Search for the cell housing the specified text and yield its [x, y] center coordinate. 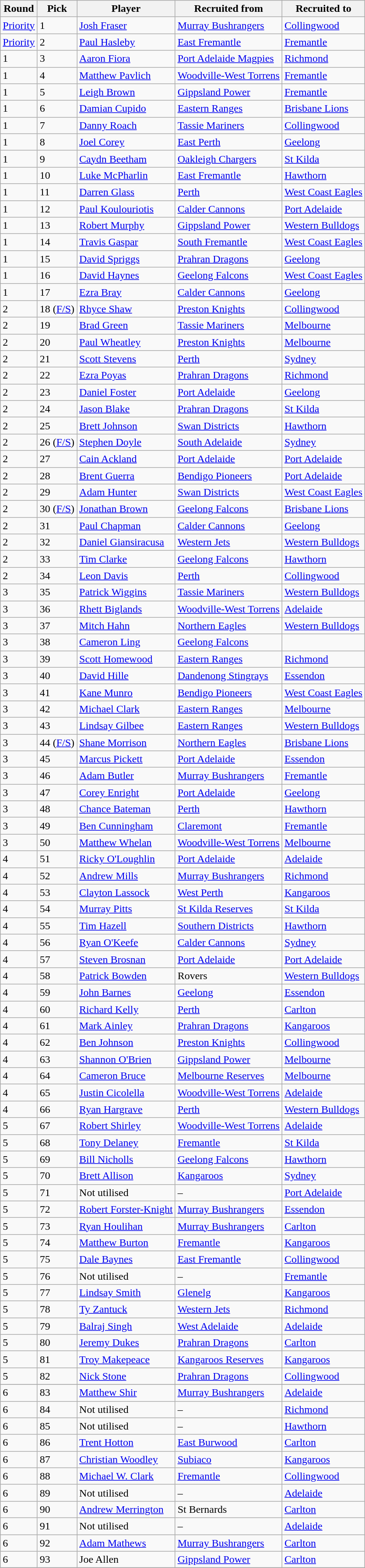
Ryan Hargrave [126, 1109]
84 [57, 1409]
Adam Hunter [126, 492]
East Burwood [228, 1443]
26 (F/S) [57, 442]
23 [57, 392]
Jeremy Dukes [126, 1343]
Ryan Houlihan [126, 1226]
68 [57, 1143]
7 [57, 125]
57 [57, 959]
St Bernards [228, 1509]
36 [57, 609]
39 [57, 659]
19 [57, 326]
41 [57, 692]
90 [57, 1509]
81 [57, 1359]
35 [57, 592]
Lindsay Gilbee [126, 726]
Leigh Brown [126, 92]
Dale Baynes [126, 1259]
Matthew Shir [126, 1393]
Recruited from [228, 9]
Robert Shirley [126, 1126]
Jason Blake [126, 409]
Ricky O'Loughlin [126, 859]
Joe Allen [126, 1560]
Patrick Wiggins [126, 592]
Tony Delaney [126, 1143]
Scott Homewood [126, 659]
Scott Stevens [126, 359]
Travis Gaspar [126, 242]
65 [57, 1093]
Cameron Bruce [126, 1076]
South Fremantle [228, 242]
80 [57, 1343]
Michael W. Clark [126, 1476]
69 [57, 1159]
Rovers [228, 976]
Joel Corey [126, 142]
Ben Johnson [126, 1043]
Mark Ainley [126, 1026]
Player [126, 9]
50 [57, 842]
59 [57, 992]
33 [57, 559]
48 [57, 809]
Matthew Whelan [126, 842]
Robert Forster-Knight [126, 1209]
Clayton Lassock [126, 892]
Ezra Poyas [126, 375]
91 [57, 1526]
43 [57, 726]
61 [57, 1026]
Paul Chapman [126, 526]
51 [57, 859]
Tim Hazell [126, 926]
Pick [57, 9]
14 [57, 242]
Matthew Pavlich [126, 75]
Dandenong Stingrays [228, 676]
21 [57, 359]
Daniel Foster [126, 392]
David Spriggs [126, 259]
67 [57, 1126]
Justin Cicolella [126, 1093]
88 [57, 1476]
93 [57, 1560]
David Haynes [126, 276]
Kangaroos Reserves [228, 1359]
24 [57, 409]
64 [57, 1076]
Brett Johnson [126, 425]
Melbourne Reserves [228, 1076]
Jonathan Brown [126, 509]
Josh Fraser [126, 25]
Murray Pitts [126, 909]
Stephen Doyle [126, 442]
Adam Mathews [126, 1543]
44 (F/S) [57, 743]
55 [57, 926]
Lindsay Smith [126, 1293]
10 [57, 175]
West Adelaide [228, 1326]
Ty Zantuck [126, 1310]
Trent Hotton [126, 1443]
75 [57, 1259]
Michael Clark [126, 709]
Port Adelaide Magpies [228, 59]
78 [57, 1310]
Recruited to [323, 9]
37 [57, 626]
46 [57, 776]
Steven Brosnan [126, 959]
62 [57, 1043]
Southern Districts [228, 926]
Paul Hasleby [126, 42]
8 [57, 142]
92 [57, 1543]
25 [57, 425]
72 [57, 1209]
29 [57, 492]
53 [57, 892]
13 [57, 226]
73 [57, 1226]
Luke McPharlin [126, 175]
Christian Woodley [126, 1459]
42 [57, 709]
Paul Wheatley [126, 342]
Daniel Giansiracusa [126, 542]
Caydn Beetham [126, 159]
31 [57, 526]
Matthew Burton [126, 1242]
89 [57, 1493]
Round [19, 9]
79 [57, 1326]
54 [57, 909]
Corey Enright [126, 793]
St Kilda Reserves [228, 909]
87 [57, 1459]
16 [57, 276]
63 [57, 1059]
74 [57, 1242]
32 [57, 542]
Shane Morrison [126, 743]
Glenelg [228, 1293]
Danny Roach [126, 125]
Nick Stone [126, 1376]
Chance Bateman [126, 809]
Cain Ackland [126, 459]
Ben Cunningham [126, 826]
11 [57, 192]
52 [57, 876]
Andrew Merrington [126, 1509]
82 [57, 1376]
Aaron Fiora [126, 59]
Kane Munro [126, 692]
Marcus Pickett [126, 759]
18 (F/S) [57, 309]
20 [57, 342]
Patrick Bowden [126, 976]
28 [57, 475]
38 [57, 642]
Bill Nicholls [126, 1159]
Leon Davis [126, 576]
Tim Clarke [126, 559]
22 [57, 375]
27 [57, 459]
58 [57, 976]
86 [57, 1443]
Brad Green [126, 326]
Brent Guerra [126, 475]
Andrew Mills [126, 876]
30 (F/S) [57, 509]
Shannon O'Brien [126, 1059]
South Adelaide [228, 442]
Rhett Biglands [126, 609]
15 [57, 259]
Darren Glass [126, 192]
56 [57, 942]
West Perth [228, 892]
Adam Butler [126, 776]
Robert Murphy [126, 226]
49 [57, 826]
Paul Koulouriotis [126, 209]
Troy Makepeace [126, 1359]
Rhyce Shaw [126, 309]
85 [57, 1426]
Claremont [228, 826]
Ryan O'Keefe [126, 942]
83 [57, 1393]
17 [57, 292]
Cameron Ling [126, 642]
12 [57, 209]
Richard Kelly [126, 1009]
Subiaco [228, 1459]
76 [57, 1276]
Damian Cupido [126, 109]
40 [57, 676]
77 [57, 1293]
71 [57, 1193]
Balraj Singh [126, 1326]
34 [57, 576]
Mitch Hahn [126, 626]
David Hille [126, 676]
East Perth [228, 142]
47 [57, 793]
Oakleigh Chargers [228, 159]
9 [57, 159]
60 [57, 1009]
45 [57, 759]
John Barnes [126, 992]
66 [57, 1109]
70 [57, 1176]
Ezra Bray [126, 292]
Brett Allison [126, 1176]
